Search for the cell housing the specified text and yield its (X, Y) center coordinate. 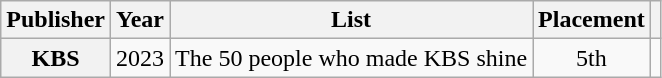
Publisher (56, 20)
List (352, 20)
The 50 people who made KBS shine (352, 58)
KBS (56, 58)
2023 (140, 58)
5th (592, 58)
Year (140, 20)
Placement (592, 20)
